Capture the cell that displays the provided text and extract its (x, y) central coordinate. 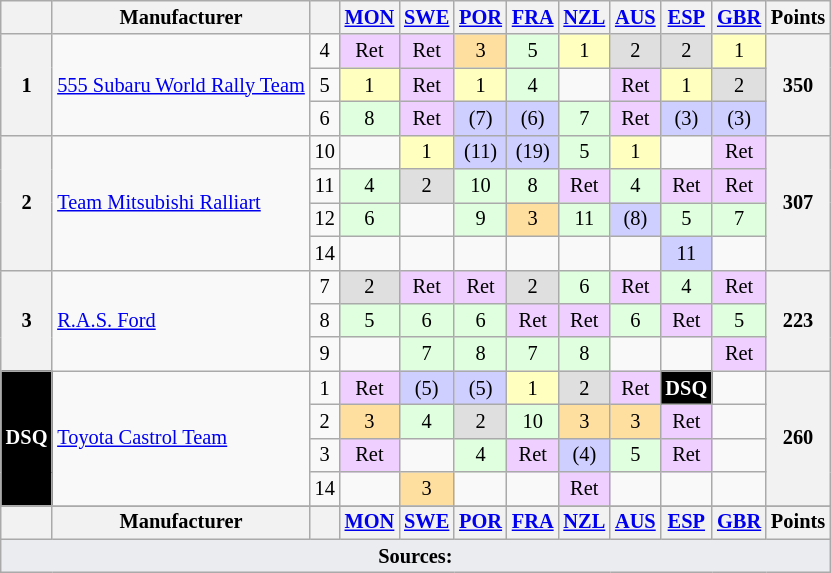
(4) (584, 455)
350 (798, 84)
Toyota Castrol Team (180, 438)
260 (798, 438)
(11) (480, 152)
Team Mitsubishi Ralliart (180, 202)
(7) (480, 118)
307 (798, 202)
Sources: (416, 556)
R.A.S. Ford (180, 320)
(19) (533, 152)
(8) (635, 219)
12 (325, 219)
555 Subaru World Rally Team (180, 84)
(6) (533, 118)
223 (798, 320)
